Determine the [X, Y] coordinate at the center of the cell enclosing the given text.  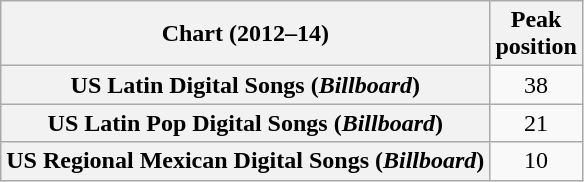
21 [536, 123]
US Regional Mexican Digital Songs (Billboard) [246, 161]
US Latin Digital Songs (Billboard) [246, 85]
Peakposition [536, 34]
38 [536, 85]
US Latin Pop Digital Songs (Billboard) [246, 123]
10 [536, 161]
Chart (2012–14) [246, 34]
